Scan for the cell matching the given text and deliver its [x, y] coordinate at center. 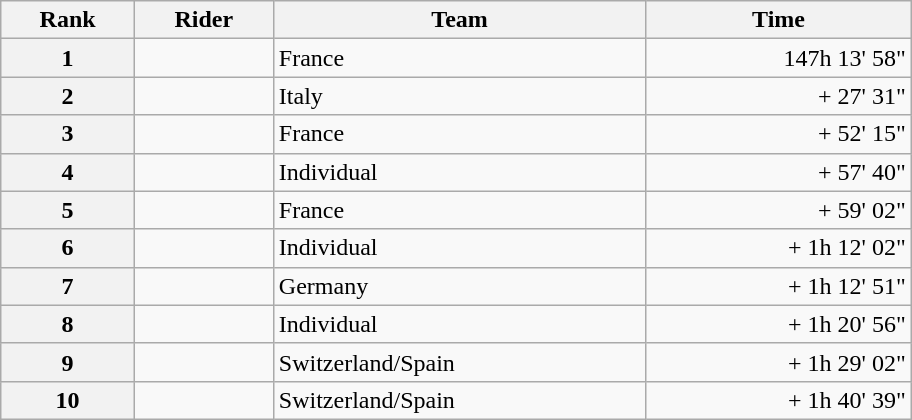
Italy [460, 96]
Germany [460, 286]
+ 1h 40' 39" [778, 400]
Rank [68, 20]
147h 13' 58" [778, 58]
Rider [204, 20]
6 [68, 248]
+ 1h 29' 02" [778, 362]
Team [460, 20]
4 [68, 172]
+ 52' 15" [778, 134]
+ 1h 12' 51" [778, 286]
1 [68, 58]
7 [68, 286]
8 [68, 324]
2 [68, 96]
+ 27' 31" [778, 96]
10 [68, 400]
+ 1h 12' 02" [778, 248]
+ 57' 40" [778, 172]
+ 1h 20' 56" [778, 324]
5 [68, 210]
3 [68, 134]
+ 59' 02" [778, 210]
Time [778, 20]
9 [68, 362]
